Output the [x, y] coordinate of the center of the cell containing the given text.  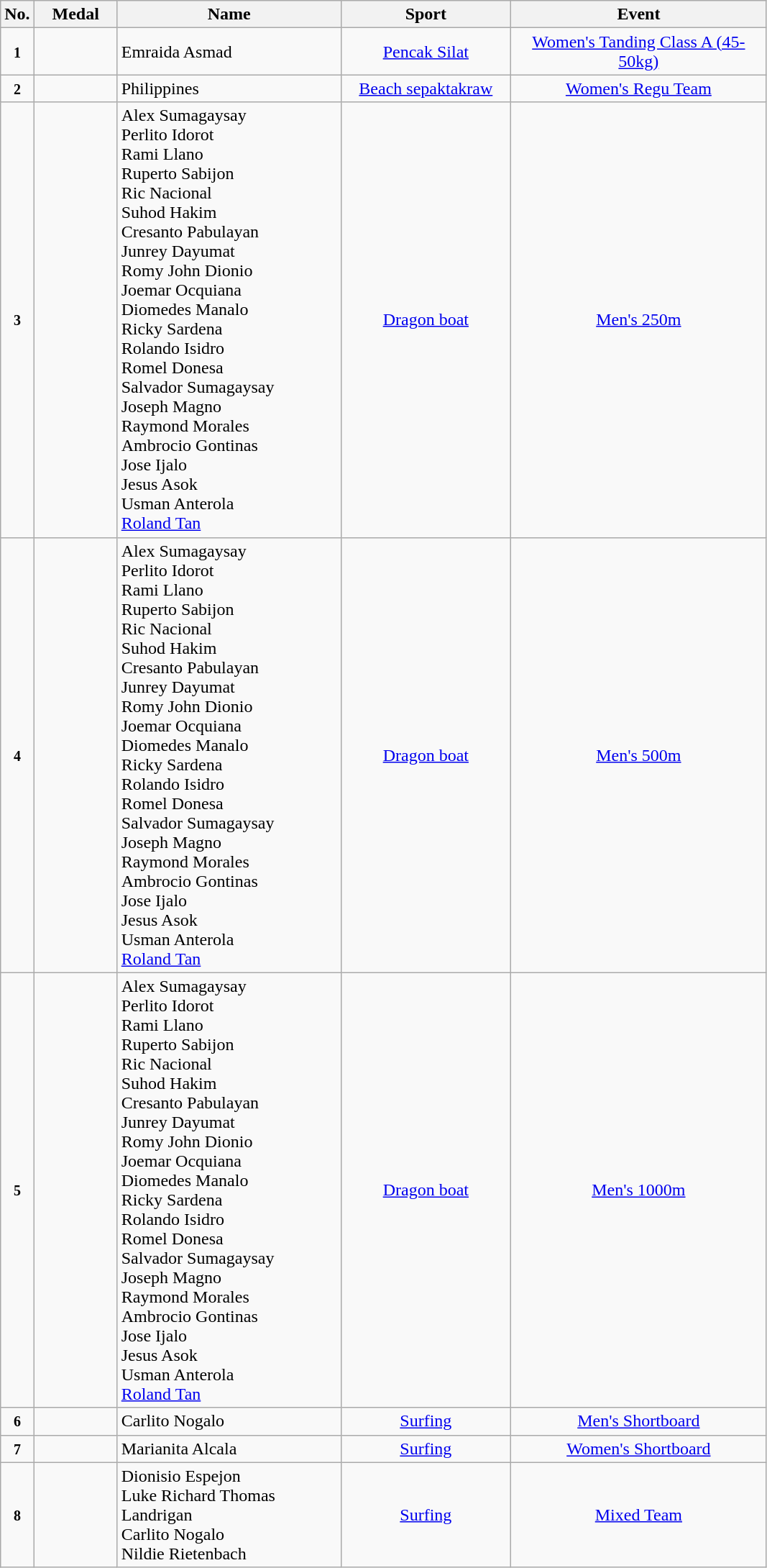
No. [17, 14]
Pencak Silat [426, 52]
Carlito Nogalo [229, 1421]
3 [17, 319]
Women's Shortboard [638, 1449]
Dionisio EspejonLuke Richard Thomas LandriganCarlito NogaloNildie Rietenbach [229, 1515]
1 [17, 52]
7 [17, 1449]
2 [17, 88]
Men's 500m [638, 755]
Name [229, 14]
8 [17, 1515]
Event [638, 14]
Emraida Asmad [229, 52]
Sport [426, 14]
Men's 1000m [638, 1190]
Mixed Team [638, 1515]
Women's Regu Team [638, 88]
4 [17, 755]
Beach sepaktakraw [426, 88]
Medal [75, 14]
Philippines [229, 88]
Marianita Alcala [229, 1449]
5 [17, 1190]
Men's Shortboard [638, 1421]
6 [17, 1421]
Men's 250m [638, 319]
Women's Tanding Class A (45-50kg) [638, 52]
